Determine the [x, y] coordinate at the center of the cell enclosing the given text.  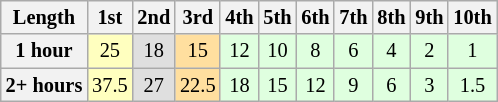
Length [44, 17]
8th [391, 17]
2+ hours [44, 85]
1 [472, 51]
9th [429, 17]
6th [315, 17]
1.5 [472, 85]
37.5 [110, 85]
3 [429, 85]
22.5 [198, 85]
7th [353, 17]
1st [110, 17]
10 [277, 51]
4 [391, 51]
2nd [154, 17]
8 [315, 51]
5th [277, 17]
25 [110, 51]
27 [154, 85]
10th [472, 17]
9 [353, 85]
1 hour [44, 51]
2 [429, 51]
4th [239, 17]
3rd [198, 17]
